For the text-containing cell, return its midpoint in [x, y] coordinate format. 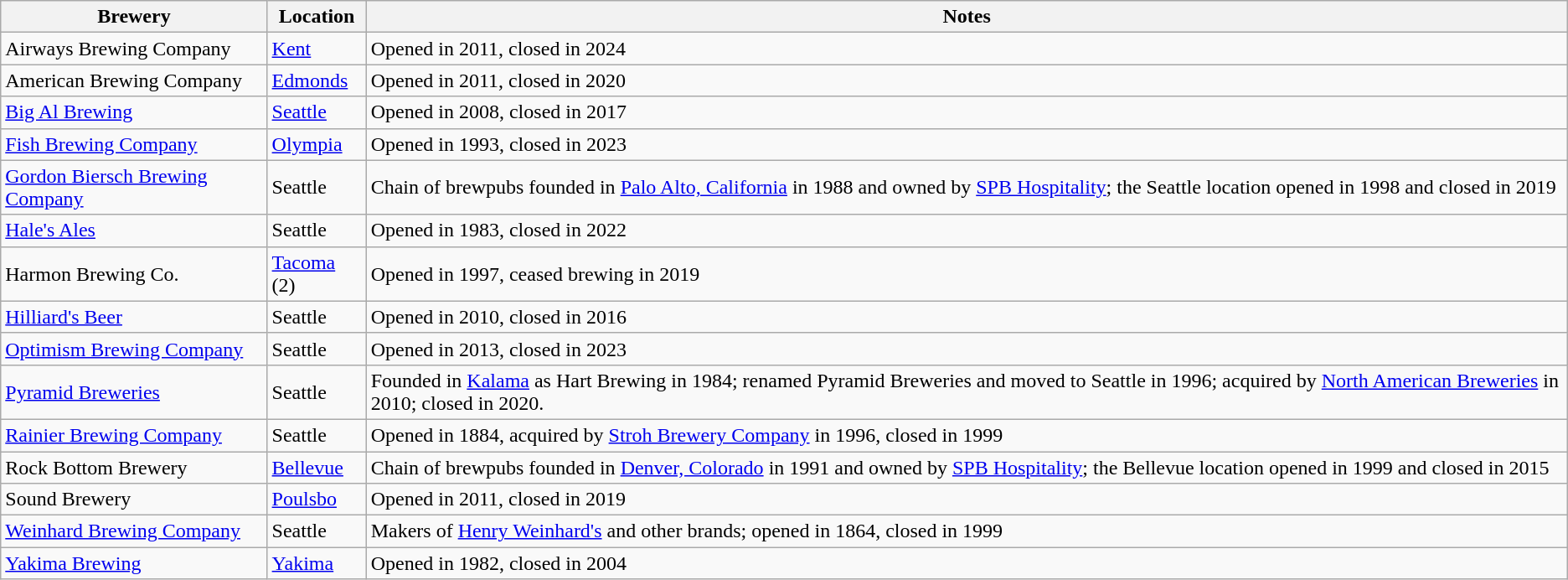
Sound Brewery [134, 500]
Opened in 2010, closed in 2016 [967, 317]
Hilliard's Beer [134, 317]
Edmonds [317, 80]
Opened in 2008, closed in 2017 [967, 112]
Opened in 2013, closed in 2023 [967, 349]
Brewery [134, 17]
Optimism Brewing Company [134, 349]
Opened in 2011, closed in 2020 [967, 80]
Makers of Henry Weinhard's and other brands; opened in 1864, closed in 1999 [967, 531]
Notes [967, 17]
Big Al Brewing [134, 112]
Olympia [317, 144]
Airways Brewing Company [134, 49]
Opened in 1982, closed in 2004 [967, 563]
Chain of brewpubs founded in Denver, Colorado in 1991 and owned by SPB Hospitality; the Bellevue location opened in 1999 and closed in 2015 [967, 467]
Yakima [317, 563]
Opened in 1884, acquired by Stroh Brewery Company in 1996, closed in 1999 [967, 435]
Bellevue [317, 467]
Opened in 1983, closed in 2022 [967, 230]
Weinhard Brewing Company [134, 531]
Kent [317, 49]
Opened in 2011, closed in 2024 [967, 49]
Hale's Ales [134, 230]
Chain of brewpubs founded in Palo Alto, California in 1988 and owned by SPB Hospitality; the Seattle location opened in 1998 and closed in 2019 [967, 188]
Gordon Biersch Brewing Company [134, 188]
Opened in 2011, closed in 2019 [967, 500]
Opened in 1993, closed in 2023 [967, 144]
Rainier Brewing Company [134, 435]
Pyramid Breweries [134, 392]
American Brewing Company [134, 80]
Rock Bottom Brewery [134, 467]
Yakima Brewing [134, 563]
Opened in 1997, ceased brewing in 2019 [967, 273]
Fish Brewing Company [134, 144]
Tacoma (2) [317, 273]
Poulsbo [317, 500]
Harmon Brewing Co. [134, 273]
Location [317, 17]
